For the text-containing cell, return its midpoint in [X, Y] coordinate format. 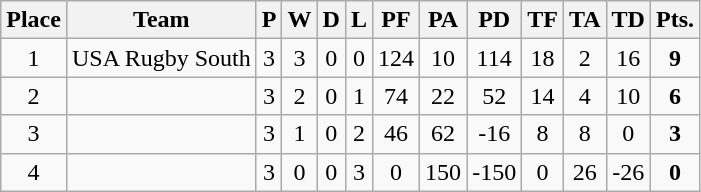
P [269, 20]
114 [494, 58]
PA [444, 20]
150 [444, 172]
USA Rugby South [161, 58]
D [331, 20]
-26 [628, 172]
TD [628, 20]
PD [494, 20]
6 [674, 96]
18 [543, 58]
124 [396, 58]
PF [396, 20]
Place [34, 20]
46 [396, 134]
62 [444, 134]
W [300, 20]
L [358, 20]
-16 [494, 134]
52 [494, 96]
22 [444, 96]
Team [161, 20]
Pts. [674, 20]
9 [674, 58]
26 [584, 172]
16 [628, 58]
TF [543, 20]
TA [584, 20]
-150 [494, 172]
14 [543, 96]
74 [396, 96]
